Extract the [X, Y] coordinate from the center of the cell holding the provided text.  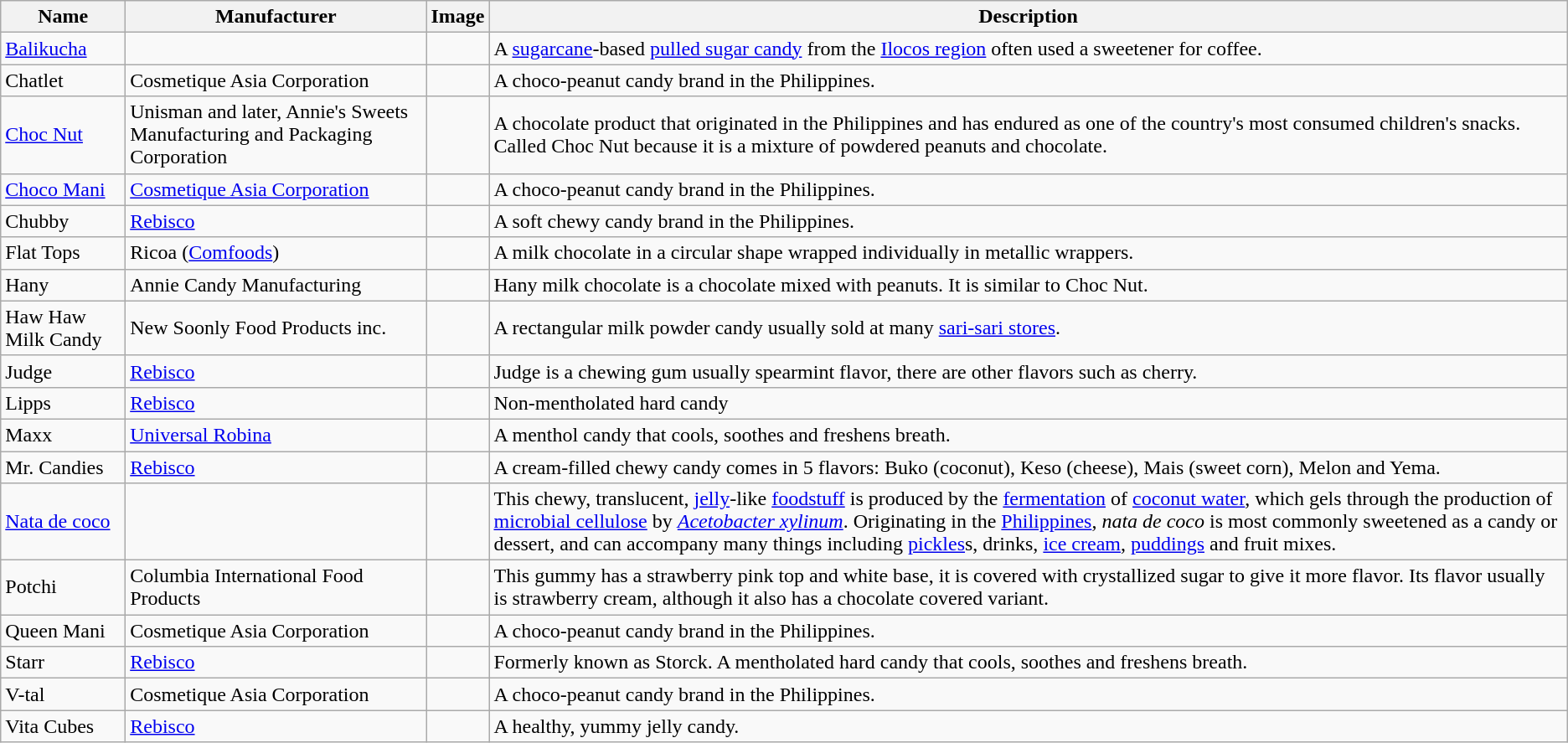
A cream-filled chewy candy comes in 5 flavors: Buko (coconut), Keso (cheese), Mais (sweet corn), Melon and Yema. [1029, 467]
New Soonly Food Products inc. [276, 328]
Columbia International Food Products [276, 588]
Lipps [64, 403]
Potchi [64, 588]
A soft chewy candy brand in the Philippines. [1029, 221]
A sugarcane-based pulled sugar candy from the Ilocos region often used a sweetener for coffee. [1029, 49]
Universal Robina [276, 435]
A rectangular milk powder candy usually sold at many sari-sari stores. [1029, 328]
Annie Candy Manufacturing [276, 285]
Hany milk chocolate is a chocolate mixed with peanuts. It is similar to Choc Nut. [1029, 285]
Name [64, 17]
Mr. Candies [64, 467]
Formerly known as Storck. A mentholated hard candy that cools, soothes and freshens breath. [1029, 663]
Non-mentholated hard candy [1029, 403]
Balikucha [64, 49]
Ricoa (Comfoods) [276, 253]
Judge is a chewing gum usually spearmint flavor, there are other flavors such as cherry. [1029, 371]
Maxx [64, 435]
Vita Cubes [64, 726]
Haw Haw Milk Candy [64, 328]
Choco Mani [64, 189]
Chubby [64, 221]
Chatlet [64, 80]
Image [457, 17]
Description [1029, 17]
Manufacturer [276, 17]
Queen Mani [64, 631]
Unisman and later, Annie's Sweets Manufacturing and Packaging Corporation [276, 135]
A healthy, yummy jelly candy. [1029, 726]
V-tal [64, 694]
A milk chocolate in a circular shape wrapped individually in metallic wrappers. [1029, 253]
Choc Nut [64, 135]
Flat Tops [64, 253]
Hany [64, 285]
A menthol candy that cools, soothes and freshens breath. [1029, 435]
Judge [64, 371]
Nata de coco [64, 522]
Starr [64, 663]
